Return the [x, y] coordinate for the center point of the cell that contains the specified text.  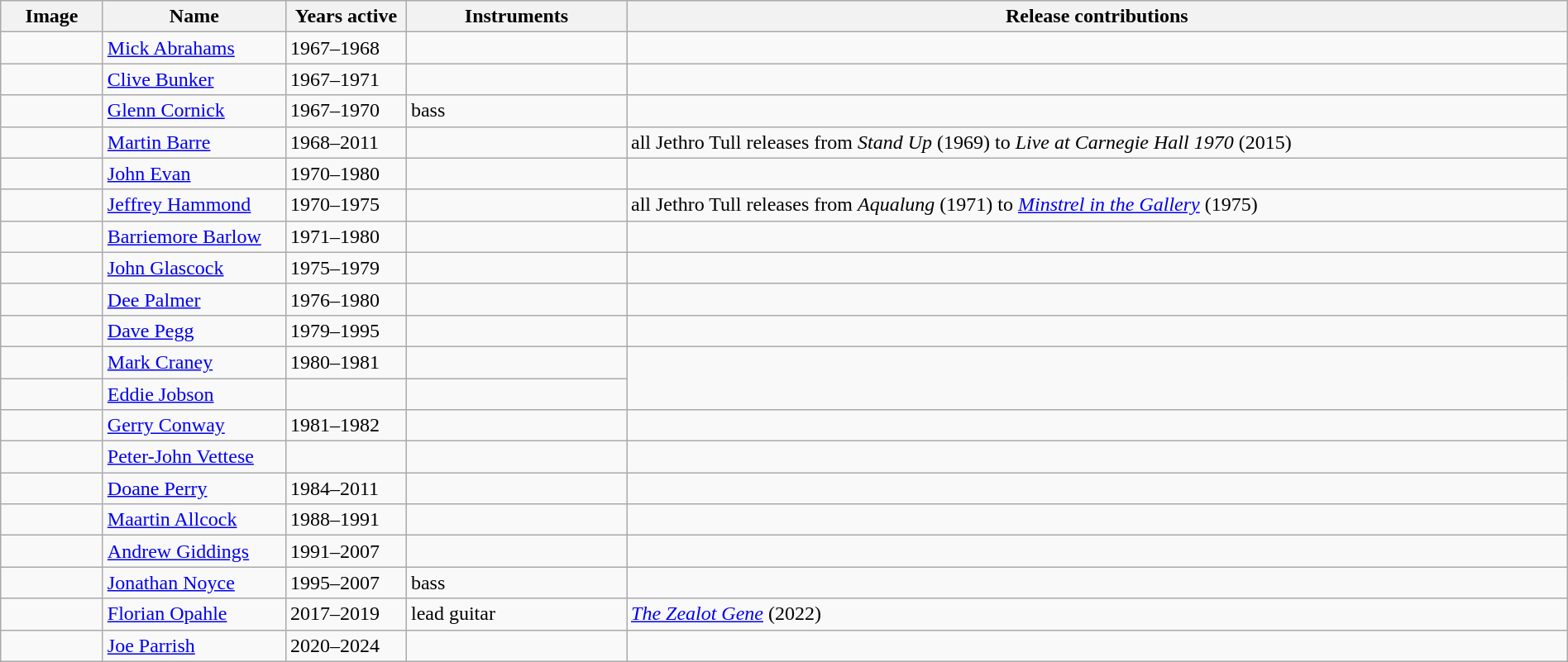
1979–1995 [346, 331]
1991–2007 [346, 551]
1984–2011 [346, 488]
all Jethro Tull releases from Aqualung (1971) to Minstrel in the Gallery (1975) [1097, 205]
Dee Palmer [194, 299]
Mark Craney [194, 362]
Florian Opahle [194, 614]
1976–1980 [346, 299]
The Zealot Gene (2022) [1097, 614]
Image [52, 17]
Joe Parrish [194, 645]
Years active [346, 17]
Instruments [516, 17]
1967–1968 [346, 48]
1968–2011 [346, 142]
Release contributions [1097, 17]
all Jethro Tull releases from Stand Up (1969) to Live at Carnegie Hall 1970 (2015) [1097, 142]
2017–2019 [346, 614]
Jeffrey Hammond [194, 205]
Mick Abrahams [194, 48]
Doane Perry [194, 488]
2020–2024 [346, 645]
Dave Pegg [194, 331]
1975–1979 [346, 268]
Maartin Allcock [194, 520]
1970–1980 [346, 174]
Gerry Conway [194, 426]
Peter-John Vettese [194, 457]
lead guitar [516, 614]
Martin Barre [194, 142]
Glenn Cornick [194, 111]
Eddie Jobson [194, 394]
Name [194, 17]
1967–1970 [346, 111]
1981–1982 [346, 426]
Clive Bunker [194, 79]
Jonathan Noyce [194, 583]
1995–2007 [346, 583]
1971–1980 [346, 236]
1980–1981 [346, 362]
1988–1991 [346, 520]
1970–1975 [346, 205]
John Evan [194, 174]
Andrew Giddings [194, 551]
John Glascock [194, 268]
1967–1971 [346, 79]
Barriemore Barlow [194, 236]
